For the text-containing cell, return its midpoint in [x, y] coordinate format. 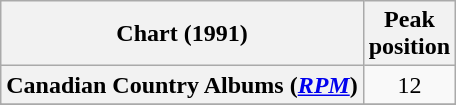
Canadian Country Albums (RPM) [182, 85]
Peak position [409, 34]
12 [409, 85]
Chart (1991) [182, 34]
